Locate the cell with the specified text and output its (x, y) center coordinate. 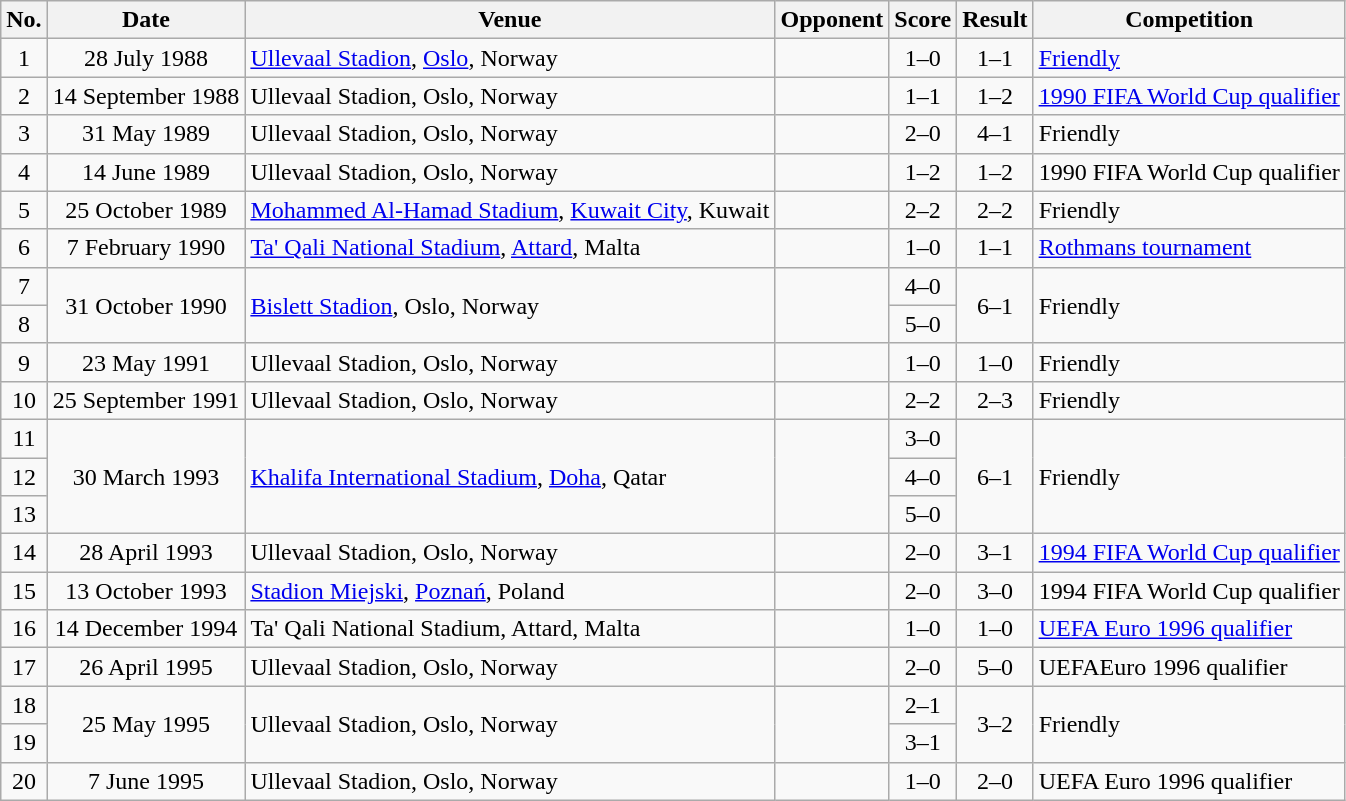
Opponent (832, 20)
25 October 1989 (146, 210)
4 (24, 172)
31 May 1989 (146, 134)
9 (24, 362)
7 June 1995 (146, 781)
3 (24, 134)
Khalifa International Stadium, Doha, Qatar (510, 476)
2 (24, 96)
20 (24, 781)
6 (24, 248)
19 (24, 743)
14 September 1988 (146, 96)
3–2 (995, 724)
Mohammed Al-Hamad Stadium, Kuwait City, Kuwait (510, 210)
15 (24, 591)
Bislett Stadion, Oslo, Norway (510, 305)
25 May 1995 (146, 724)
Competition (1189, 20)
23 May 1991 (146, 362)
2–1 (923, 705)
1 (24, 58)
4–1 (995, 134)
5 (24, 210)
No. (24, 20)
Date (146, 20)
14 June 1989 (146, 172)
26 April 1995 (146, 667)
8 (24, 324)
31 October 1990 (146, 305)
14 December 1994 (146, 629)
Rothmans tournament (1189, 248)
UEFAEuro 1996 qualifier (1189, 667)
30 March 1993 (146, 476)
2–3 (995, 400)
7 February 1990 (146, 248)
10 (24, 400)
Venue (510, 20)
28 April 1993 (146, 553)
28 July 1988 (146, 58)
11 (24, 438)
17 (24, 667)
13 (24, 515)
12 (24, 477)
Score (923, 20)
18 (24, 705)
Result (995, 20)
16 (24, 629)
25 September 1991 (146, 400)
7 (24, 286)
14 (24, 553)
13 October 1993 (146, 591)
Stadion Miejski, Poznań, Poland (510, 591)
